Provide the (X, Y) coordinate of the cell's center where the given text is located.  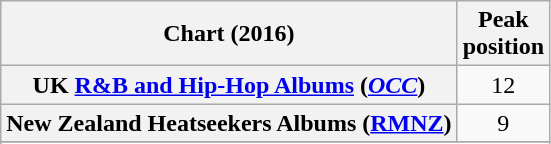
9 (503, 123)
New Zealand Heatseekers Albums (RMNZ) (229, 123)
UK R&B and Hip-Hop Albums (OCC) (229, 85)
Peak position (503, 34)
Chart (2016) (229, 34)
12 (503, 85)
